Pinpoint the cell where the given text exists, returning its [X, Y] midpoint coordinate. 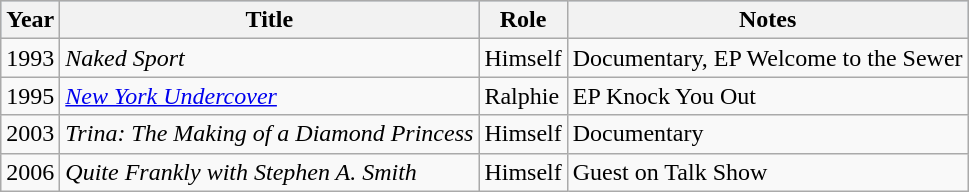
EP Knock You Out [768, 96]
Documentary [768, 134]
Guest on Talk Show [768, 172]
New York Undercover [270, 96]
Naked Sport [270, 58]
Quite Frankly with Stephen A. Smith [270, 172]
Title [270, 20]
Role [523, 20]
Documentary, EP Welcome to the Sewer [768, 58]
Notes [768, 20]
Trina: The Making of a Diamond Princess [270, 134]
1993 [30, 58]
1995 [30, 96]
2006 [30, 172]
2003 [30, 134]
Ralphie [523, 96]
Year [30, 20]
